Provide the (X, Y) coordinate of the cell's center where the given text is located.  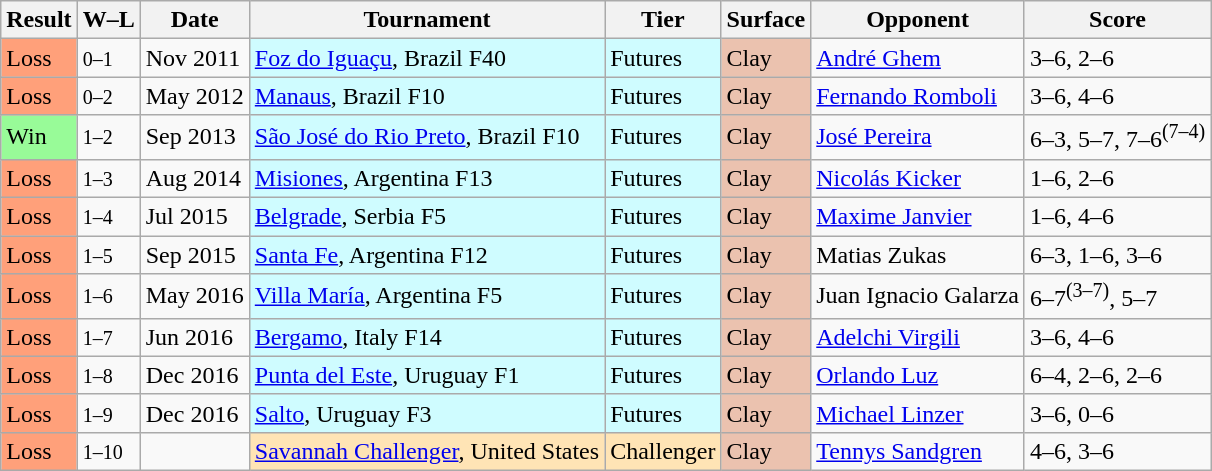
Opponent (918, 20)
Date (194, 20)
Score (1117, 20)
Result (39, 20)
Juan Ignacio Galarza (918, 296)
Misiones, Argentina F13 (426, 178)
Jun 2016 (194, 337)
1–10 (108, 451)
0–1 (108, 58)
6–3, 1–6, 3–6 (1117, 255)
6–4, 2–6, 2–6 (1117, 375)
Nov 2011 (194, 58)
Santa Fe, Argentina F12 (426, 255)
1–6, 4–6 (1117, 217)
Tennys Sandgren (918, 451)
1–2 (108, 138)
W–L (108, 20)
Aug 2014 (194, 178)
Win (39, 138)
4–6, 3–6 (1117, 451)
Orlando Luz (918, 375)
Tournament (426, 20)
José Pereira (918, 138)
1–6, 2–6 (1117, 178)
3–6, 0–6 (1117, 413)
Challenger (663, 451)
Jul 2015 (194, 217)
6–7(3–7), 5–7 (1117, 296)
Matias Zukas (918, 255)
May 2012 (194, 96)
Villa María, Argentina F5 (426, 296)
Maxime Janvier (918, 217)
6–3, 5–7, 7–6(7–4) (1117, 138)
Punta del Este, Uruguay F1 (426, 375)
Adelchi Virgili (918, 337)
Surface (766, 20)
May 2016 (194, 296)
1–6 (108, 296)
1–9 (108, 413)
Salto, Uruguay F3 (426, 413)
Nicolás Kicker (918, 178)
1–7 (108, 337)
Savannah Challenger, United States (426, 451)
Sep 2015 (194, 255)
Manaus, Brazil F10 (426, 96)
1–8 (108, 375)
1–4 (108, 217)
Belgrade, Serbia F5 (426, 217)
Fernando Romboli (918, 96)
3–6, 2–6 (1117, 58)
1–5 (108, 255)
Michael Linzer (918, 413)
André Ghem (918, 58)
Bergamo, Italy F14 (426, 337)
Tier (663, 20)
0–2 (108, 96)
São José do Rio Preto, Brazil F10 (426, 138)
Foz do Iguaçu, Brazil F40 (426, 58)
1–3 (108, 178)
Sep 2013 (194, 138)
